Output the (x, y) coordinate of the center of the cell containing the given text.  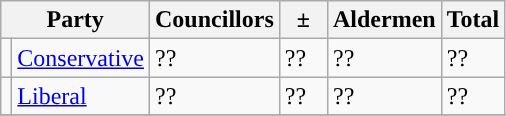
Total (473, 20)
Aldermen (384, 20)
± (303, 20)
Conservative (81, 58)
Councillors (215, 20)
Liberal (81, 96)
Party (76, 20)
